For the text-containing cell, return its midpoint in (x, y) coordinate format. 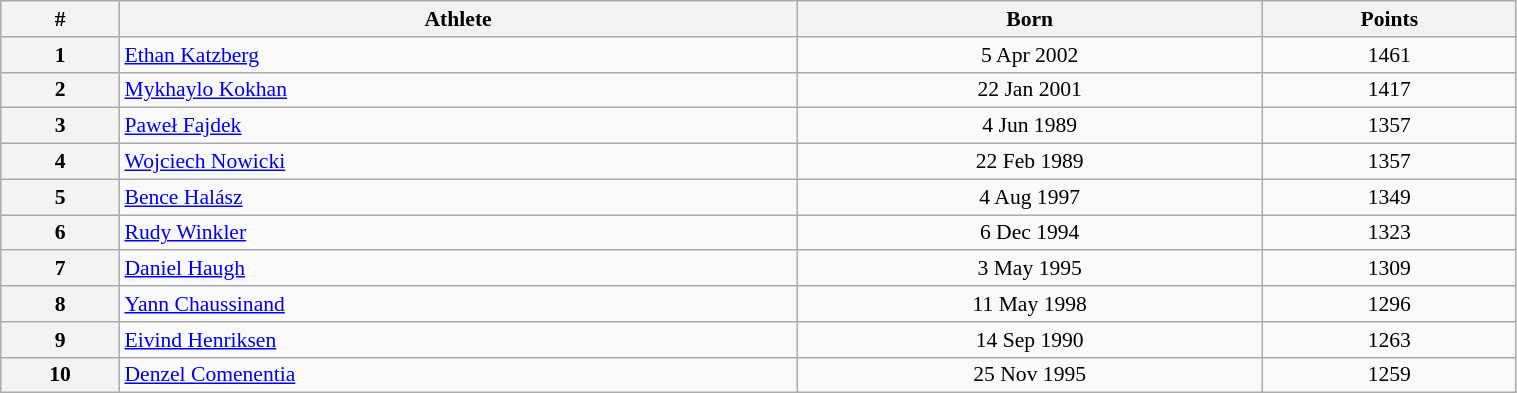
9 (60, 340)
Bence Halász (458, 197)
1263 (1390, 340)
Points (1390, 19)
1296 (1390, 304)
8 (60, 304)
Denzel Comenentia (458, 375)
Yann Chaussinand (458, 304)
1417 (1390, 90)
Paweł Fajdek (458, 126)
6 Dec 1994 (1030, 233)
Eivind Henriksen (458, 340)
2 (60, 90)
1323 (1390, 233)
Born (1030, 19)
1 (60, 55)
Wojciech Nowicki (458, 162)
10 (60, 375)
Rudy Winkler (458, 233)
6 (60, 233)
1349 (1390, 197)
4 Aug 1997 (1030, 197)
1309 (1390, 269)
Mykhaylo Kokhan (458, 90)
7 (60, 269)
22 Feb 1989 (1030, 162)
5 Apr 2002 (1030, 55)
# (60, 19)
3 May 1995 (1030, 269)
4 Jun 1989 (1030, 126)
1461 (1390, 55)
1259 (1390, 375)
Athlete (458, 19)
5 (60, 197)
25 Nov 1995 (1030, 375)
4 (60, 162)
Daniel Haugh (458, 269)
14 Sep 1990 (1030, 340)
22 Jan 2001 (1030, 90)
11 May 1998 (1030, 304)
3 (60, 126)
Ethan Katzberg (458, 55)
